Return [X, Y] of the center of cell containing provided text 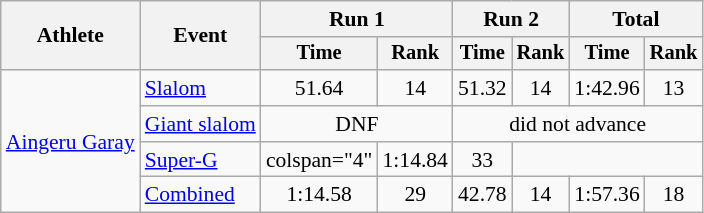
51.64 [320, 88]
1:57.36 [606, 195]
1:42.96 [606, 88]
33 [482, 160]
Super-G [200, 160]
Giant slalom [200, 124]
Slalom [200, 88]
1:14.58 [320, 195]
Aingeru Garay [70, 141]
colspan="4" [320, 160]
29 [414, 195]
did not advance [578, 124]
Total [636, 19]
Run 1 [357, 19]
DNF [357, 124]
Event [200, 36]
13 [674, 88]
1:14.84 [414, 160]
18 [674, 195]
42.78 [482, 195]
Combined [200, 195]
51.32 [482, 88]
Run 2 [511, 19]
Athlete [70, 36]
